Detect which cell encompasses the target text, then output its (x, y) center coordinate. 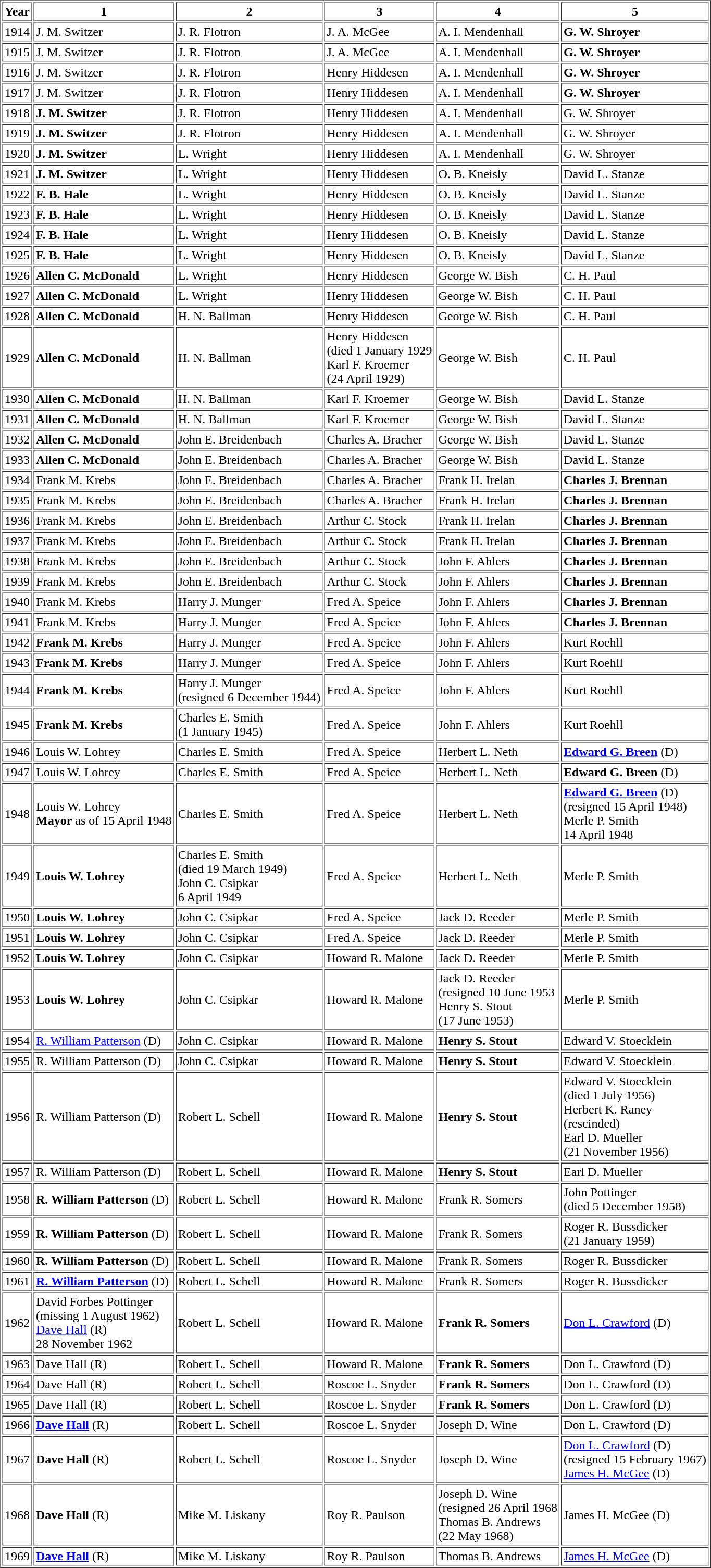
1917 (17, 93)
1934 (17, 480)
1919 (17, 133)
1960 (17, 1261)
Jack D. Reeder(resigned 10 June 1953Henry S. Stout(17 June 1953) (498, 1000)
1964 (17, 1385)
1932 (17, 439)
1922 (17, 195)
1969 (17, 1557)
1935 (17, 501)
1949 (17, 876)
1936 (17, 521)
Harry J. Munger(resigned 6 December 1944) (249, 690)
1963 (17, 1364)
1916 (17, 73)
Don L. Crawford (D)(resigned 15 February 1967)James H. McGee (D) (635, 1459)
1924 (17, 235)
1921 (17, 174)
Year (17, 11)
1966 (17, 1425)
1958 (17, 1199)
Roger R. Bussdicker(21 January 1959) (635, 1234)
1944 (17, 690)
1941 (17, 623)
2 (249, 11)
1914 (17, 32)
1929 (17, 357)
1968 (17, 1515)
Charles E. Smith(1 January 1945) (249, 725)
1946 (17, 752)
1955 (17, 1061)
1926 (17, 276)
1 (104, 11)
1915 (17, 52)
Joseph D. Wine(resigned 26 April 1968Thomas B. Andrews(22 May 1968) (498, 1515)
1953 (17, 1000)
1923 (17, 214)
Edward V. Stoecklein(died 1 July 1956)Herbert K. Raney(rescinded)Earl D. Mueller(21 November 1956) (635, 1117)
1925 (17, 255)
1948 (17, 813)
1951 (17, 938)
5 (635, 11)
Louis W. LohreyMayor as of 15 April 1948 (104, 813)
1930 (17, 399)
1950 (17, 917)
1957 (17, 1172)
Earl D. Mueller (635, 1172)
Charles E. Smith(died 19 March 1949)John C. Csipkar6 April 1949 (249, 876)
1959 (17, 1234)
4 (498, 11)
3 (379, 11)
John Pottinger(died 5 December 1958) (635, 1199)
Edward G. Breen (D)(resigned 15 April 1948)Merle P. Smith14 April 1948 (635, 813)
1920 (17, 154)
1928 (17, 317)
1962 (17, 1322)
Henry Hiddesen(died 1 January 1929Karl F. Kroemer(24 April 1929) (379, 357)
1940 (17, 602)
1947 (17, 773)
1945 (17, 725)
1939 (17, 582)
1938 (17, 561)
1943 (17, 663)
1956 (17, 1117)
1942 (17, 642)
1927 (17, 296)
1954 (17, 1041)
1931 (17, 420)
1965 (17, 1405)
1967 (17, 1459)
1952 (17, 958)
1961 (17, 1282)
Thomas B. Andrews (498, 1557)
David Forbes Pottinger(missing 1 August 1962)Dave Hall (R)28 November 1962 (104, 1322)
1918 (17, 113)
1937 (17, 541)
1933 (17, 460)
